From the cell containing the given text, extract its center point as [x, y] coordinate. 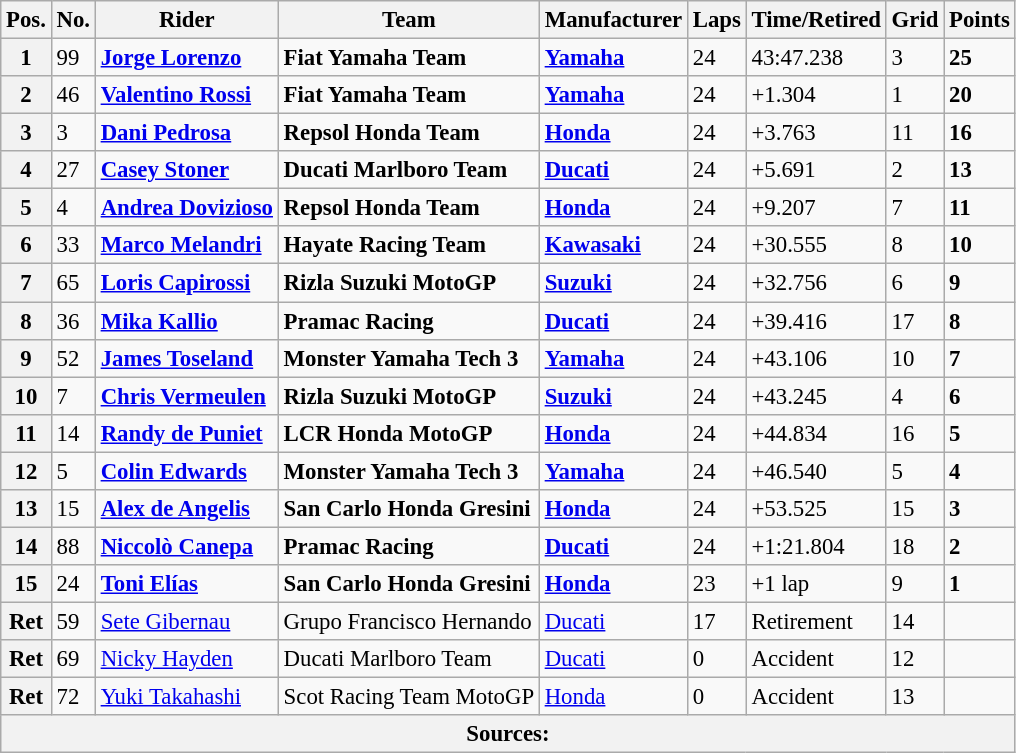
Colin Edwards [186, 471]
43:47.238 [816, 58]
+53.525 [816, 509]
No. [73, 20]
36 [73, 321]
Grupo Francisco Hernando [408, 621]
27 [73, 170]
Dani Pedrosa [186, 133]
33 [73, 245]
Valentino Rossi [186, 95]
Pos. [26, 20]
Alex de Angelis [186, 509]
+44.834 [816, 433]
Hayate Racing Team [408, 245]
+46.540 [816, 471]
72 [73, 697]
Jorge Lorenzo [186, 58]
+5.691 [816, 170]
+30.555 [816, 245]
+32.756 [816, 283]
+39.416 [816, 321]
+1.304 [816, 95]
Manufacturer [613, 20]
Retirement [816, 621]
Andrea Dovizioso [186, 208]
46 [73, 95]
+1:21.804 [816, 546]
Sources: [508, 734]
Casey Stoner [186, 170]
James Toseland [186, 358]
65 [73, 283]
Toni Elías [186, 584]
LCR Honda MotoGP [408, 433]
Marco Melandri [186, 245]
69 [73, 659]
Yuki Takahashi [186, 697]
+9.207 [816, 208]
Points [980, 20]
Mika Kallio [186, 321]
Grid [914, 20]
Kawasaki [613, 245]
Team [408, 20]
Nicky Hayden [186, 659]
Niccolò Canepa [186, 546]
52 [73, 358]
59 [73, 621]
+43.106 [816, 358]
Time/Retired [816, 20]
88 [73, 546]
Loris Capirossi [186, 283]
+1 lap [816, 584]
23 [716, 584]
25 [980, 58]
Scot Racing Team MotoGP [408, 697]
Rider [186, 20]
Sete Gibernau [186, 621]
Laps [716, 20]
Chris Vermeulen [186, 396]
+43.245 [816, 396]
20 [980, 95]
99 [73, 58]
18 [914, 546]
Randy de Puniet [186, 433]
+3.763 [816, 133]
